Scan for the cell matching the given text and deliver its (X, Y) coordinate at center. 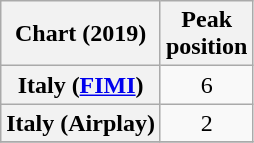
2 (206, 123)
Peakposition (206, 34)
Italy (Airplay) (81, 123)
6 (206, 85)
Chart (2019) (81, 34)
Italy (FIMI) (81, 85)
